Detect which cell encompasses the target text, then output its (x, y) center coordinate. 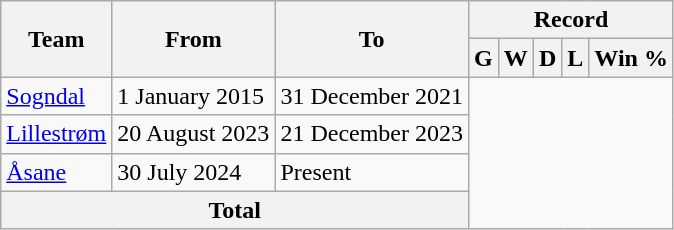
G (484, 58)
Sogndal (56, 96)
W (516, 58)
To (372, 39)
Åsane (56, 172)
Lillestrøm (56, 134)
From (194, 39)
L (576, 58)
Team (56, 39)
D (547, 58)
31 December 2021 (372, 96)
1 January 2015 (194, 96)
20 August 2023 (194, 134)
Record (572, 20)
21 December 2023 (372, 134)
Win % (632, 58)
Present (372, 172)
Total (235, 210)
30 July 2024 (194, 172)
